From the cell containing the given text, extract its center point as [x, y] coordinate. 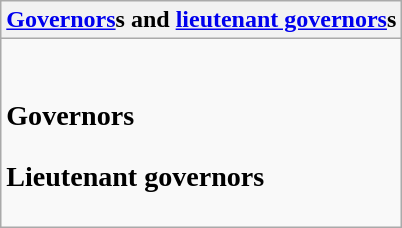
Governorss and lieutenant governorss [202, 20]
GovernorsLieutenant governors [202, 133]
